Detect which cell encompasses the target text, then output its [X, Y] center coordinate. 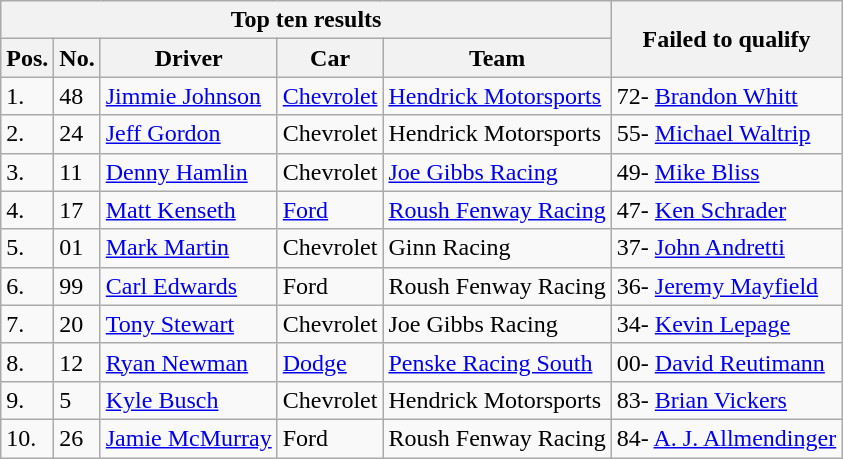
Tony Stewart [188, 324]
47- Ken Schrader [726, 210]
Team [497, 58]
Top ten results [306, 20]
Dodge [330, 362]
10. [28, 438]
12 [77, 362]
99 [77, 286]
48 [77, 96]
Ginn Racing [497, 248]
01 [77, 248]
8. [28, 362]
83- Brian Vickers [726, 400]
11 [77, 172]
36- Jeremy Mayfield [726, 286]
6. [28, 286]
Penske Racing South [497, 362]
Mark Martin [188, 248]
Matt Kenseth [188, 210]
Ryan Newman [188, 362]
7. [28, 324]
4. [28, 210]
Denny Hamlin [188, 172]
84- A. J. Allmendinger [726, 438]
26 [77, 438]
5. [28, 248]
34- Kevin Lepage [726, 324]
20 [77, 324]
37- John Andretti [726, 248]
17 [77, 210]
Car [330, 58]
Kyle Busch [188, 400]
5 [77, 400]
72- Brandon Whitt [726, 96]
Failed to qualify [726, 39]
1. [28, 96]
49- Mike Bliss [726, 172]
55- Michael Waltrip [726, 134]
3. [28, 172]
Pos. [28, 58]
Carl Edwards [188, 286]
24 [77, 134]
00- David Reutimann [726, 362]
Jeff Gordon [188, 134]
9. [28, 400]
No. [77, 58]
Jamie McMurray [188, 438]
Jimmie Johnson [188, 96]
2. [28, 134]
Driver [188, 58]
